Search for the cell housing the specified text and yield its [X, Y] center coordinate. 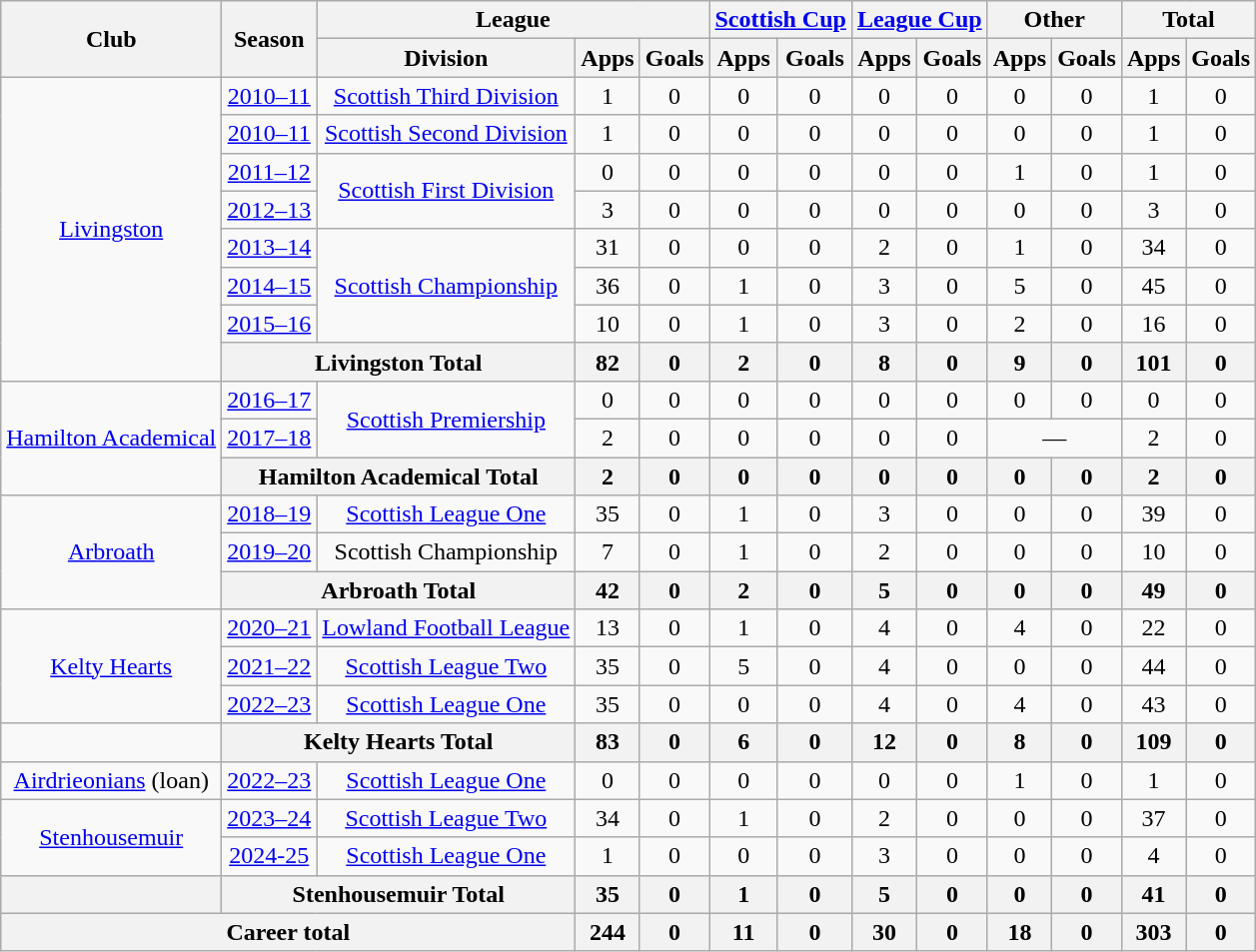
18 [1019, 932]
45 [1153, 286]
13 [608, 628]
6 [743, 742]
Scottish First Division [446, 191]
101 [1153, 362]
41 [1153, 894]
31 [608, 248]
Scottish Premiership [446, 419]
82 [608, 362]
Stenhousemuir Total [399, 894]
2017–18 [270, 438]
2013–14 [270, 248]
7 [608, 552]
Scottish Third Division [446, 96]
39 [1153, 514]
2018–19 [270, 514]
Kelty Hearts [112, 666]
Livingston [112, 229]
22 [1153, 628]
League [514, 20]
30 [883, 932]
Stenhousemuir [112, 837]
2014–15 [270, 286]
109 [1153, 742]
2012–13 [270, 210]
— [1054, 438]
Lowland Football League [446, 628]
244 [608, 932]
Season [270, 39]
2021–22 [270, 666]
Other [1054, 20]
49 [1153, 590]
Livingston Total [399, 362]
Career total [288, 932]
303 [1153, 932]
Scottish Second Division [446, 134]
9 [1019, 362]
2015–16 [270, 324]
16 [1153, 324]
Hamilton Academical Total [399, 476]
43 [1153, 704]
Total [1188, 20]
2020–21 [270, 628]
42 [608, 590]
League Cup [919, 20]
36 [608, 286]
Airdrieonians (loan) [112, 780]
2011–12 [270, 172]
2023–24 [270, 818]
11 [743, 932]
2016–17 [270, 400]
2019–20 [270, 552]
Scottish Cup [780, 20]
12 [883, 742]
Division [446, 58]
Club [112, 39]
2024-25 [270, 856]
Hamilton Academical [112, 438]
Arbroath Total [399, 590]
Arbroath [112, 552]
83 [608, 742]
37 [1153, 818]
44 [1153, 666]
Kelty Hearts Total [399, 742]
